For the text-containing cell, return its midpoint in (x, y) coordinate format. 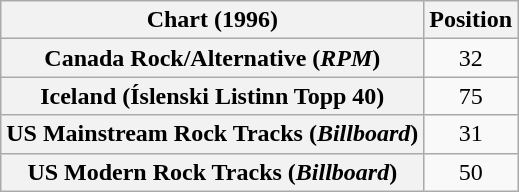
US Mainstream Rock Tracks (Billboard) (212, 134)
50 (471, 172)
31 (471, 134)
Canada Rock/Alternative (RPM) (212, 58)
Position (471, 20)
Iceland (Íslenski Listinn Topp 40) (212, 96)
32 (471, 58)
Chart (1996) (212, 20)
75 (471, 96)
US Modern Rock Tracks (Billboard) (212, 172)
